Scan for the cell matching the given text and deliver its (X, Y) coordinate at center. 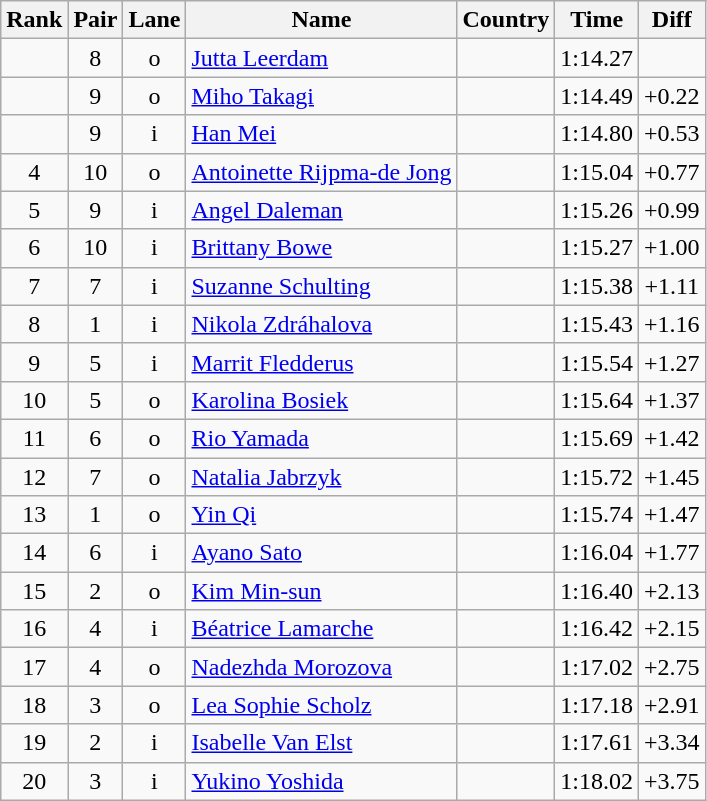
+2.13 (672, 591)
Brittany Bowe (322, 248)
Ayano Sato (322, 553)
Nadezhda Morozova (322, 667)
Miho Takagi (322, 96)
1:15.38 (597, 286)
1:15.72 (597, 477)
1:16.04 (597, 553)
+1.16 (672, 324)
1:17.61 (597, 743)
Jutta Leerdam (322, 58)
20 (34, 781)
1:16.42 (597, 629)
+3.34 (672, 743)
Natalia Jabrzyk (322, 477)
Béatrice Lamarche (322, 629)
Kim Min-sun (322, 591)
Time (597, 20)
+3.75 (672, 781)
1:15.27 (597, 248)
Lea Sophie Scholz (322, 705)
12 (34, 477)
+2.91 (672, 705)
1:15.74 (597, 515)
+1.42 (672, 438)
+0.77 (672, 172)
1:14.49 (597, 96)
Han Mei (322, 134)
1:17.18 (597, 705)
1:14.27 (597, 58)
1:16.40 (597, 591)
Diff (672, 20)
+1.27 (672, 362)
+1.00 (672, 248)
Marrit Fledderus (322, 362)
Isabelle Van Elst (322, 743)
+0.99 (672, 210)
1:15.43 (597, 324)
1:15.54 (597, 362)
11 (34, 438)
Antoinette Rijpma-de Jong (322, 172)
Country (506, 20)
Nikola Zdráhalova (322, 324)
+1.37 (672, 400)
+1.11 (672, 286)
16 (34, 629)
1:14.80 (597, 134)
Name (322, 20)
19 (34, 743)
15 (34, 591)
Pair (96, 20)
+1.77 (672, 553)
+2.15 (672, 629)
Yin Qi (322, 515)
+0.53 (672, 134)
1:15.04 (597, 172)
+1.47 (672, 515)
1:15.26 (597, 210)
1:18.02 (597, 781)
Rank (34, 20)
1:15.69 (597, 438)
1:15.64 (597, 400)
Karolina Bosiek (322, 400)
Lane (154, 20)
Yukino Yoshida (322, 781)
17 (34, 667)
Angel Daleman (322, 210)
Rio Yamada (322, 438)
Suzanne Schulting (322, 286)
1:17.02 (597, 667)
+1.45 (672, 477)
14 (34, 553)
+2.75 (672, 667)
+0.22 (672, 96)
13 (34, 515)
18 (34, 705)
